Identify which cell holds the provided text, then report its [x, y] central coordinate. 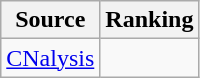
Ranking [150, 20]
Source [50, 20]
CNalysis [50, 58]
